Identify which cell holds the provided text, then report its (X, Y) central coordinate. 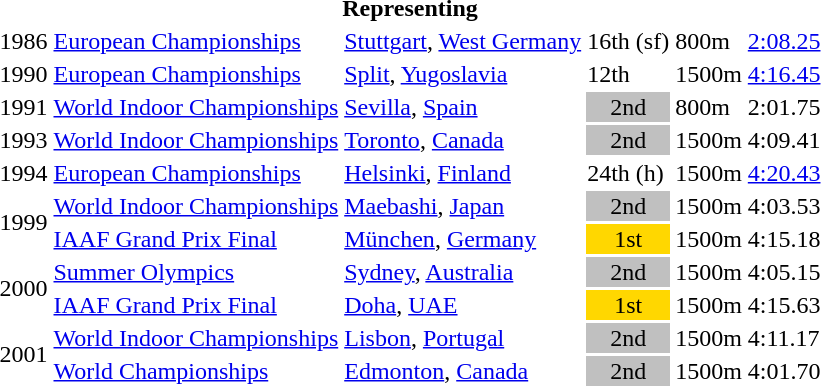
Toronto, Canada (463, 140)
Sevilla, Spain (463, 107)
Helsinki, Finland (463, 173)
World Championships (196, 371)
Maebashi, Japan (463, 206)
Doha, UAE (463, 305)
Split, Yugoslavia (463, 74)
12th (628, 74)
Lisbon, Portugal (463, 338)
Summer Olympics (196, 272)
16th (sf) (628, 41)
München, Germany (463, 239)
Sydney, Australia (463, 272)
24th (h) (628, 173)
Edmonton, Canada (463, 371)
Stuttgart, West Germany (463, 41)
